Pinpoint the cell where the given text exists, returning its (x, y) midpoint coordinate. 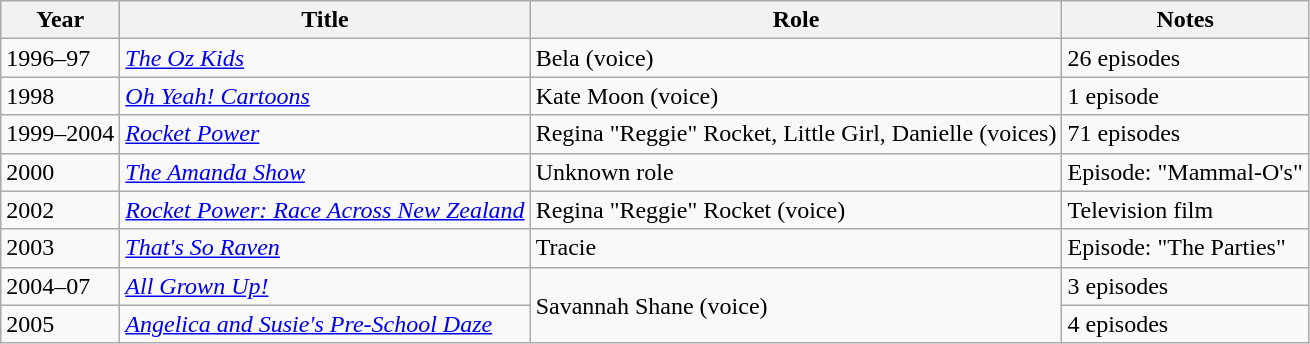
Episode: "The Parties" (1185, 248)
1998 (60, 96)
26 episodes (1185, 58)
2002 (60, 210)
The Oz Kids (325, 58)
Angelica and Susie's Pre-School Daze (325, 324)
Rocket Power: Race Across New Zealand (325, 210)
That's So Raven (325, 248)
Tracie (796, 248)
2004–07 (60, 286)
Kate Moon (voice) (796, 96)
The Amanda Show (325, 172)
Year (60, 20)
2000 (60, 172)
1 episode (1185, 96)
Regina "Reggie" Rocket (voice) (796, 210)
Oh Yeah! Cartoons (325, 96)
Rocket Power (325, 134)
3 episodes (1185, 286)
Episode: "Mammal-O's" (1185, 172)
1999–2004 (60, 134)
Unknown role (796, 172)
Savannah Shane (voice) (796, 305)
Role (796, 20)
Notes (1185, 20)
Title (325, 20)
Regina "Reggie" Rocket, Little Girl, Danielle (voices) (796, 134)
All Grown Up! (325, 286)
Television film (1185, 210)
2003 (60, 248)
71 episodes (1185, 134)
1996–97 (60, 58)
2005 (60, 324)
Bela (voice) (796, 58)
4 episodes (1185, 324)
